Identify which cell holds the provided text, then report its (x, y) central coordinate. 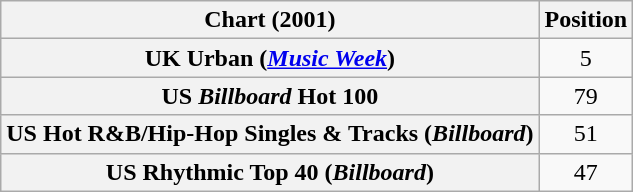
UK Urban (Music Week) (270, 58)
Position (586, 20)
US Hot R&B/Hip-Hop Singles & Tracks (Billboard) (270, 134)
79 (586, 96)
Chart (2001) (270, 20)
51 (586, 134)
5 (586, 58)
US Billboard Hot 100 (270, 96)
US Rhythmic Top 40 (Billboard) (270, 172)
47 (586, 172)
